From the cell containing the given text, extract its center point as (x, y) coordinate. 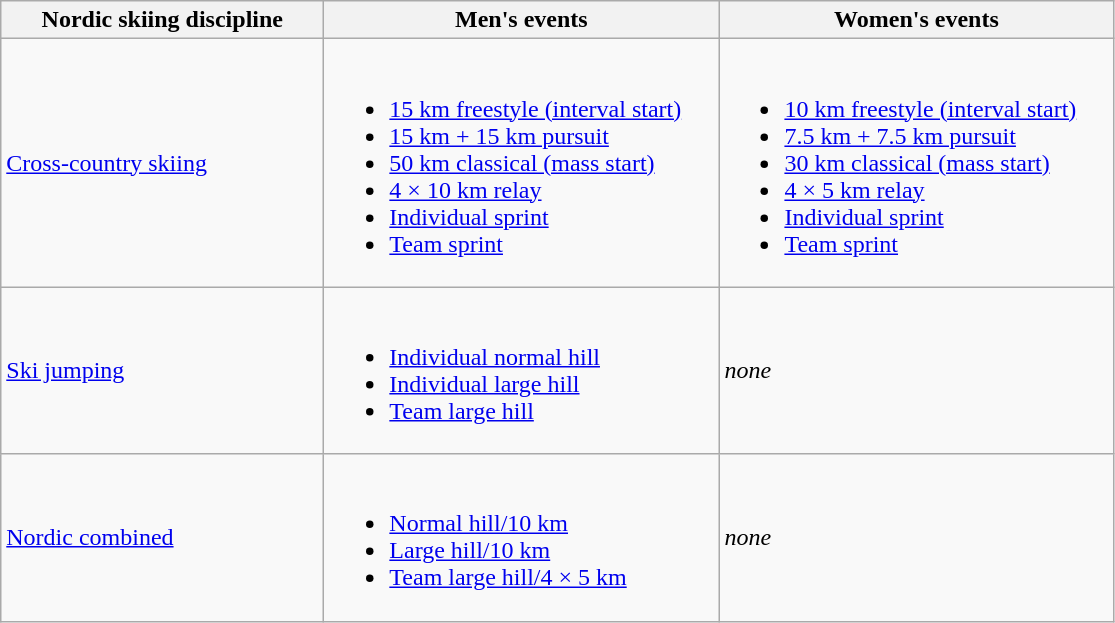
Normal hill/10 kmLarge hill/10 kmTeam large hill/4 × 5 km (522, 538)
Women's events (916, 20)
Men's events (522, 20)
10 km freestyle (interval start)7.5 km + 7.5 km pursuit30 km classical (mass start)4 × 5 km relayIndividual sprintTeam sprint (916, 163)
Cross-country skiing (162, 163)
Ski jumping (162, 370)
15 km freestyle (interval start)15 km + 15 km pursuit50 km classical (mass start)4 × 10 km relayIndividual sprintTeam sprint (522, 163)
Nordic combined (162, 538)
Individual normal hillIndividual large hillTeam large hill (522, 370)
Nordic skiing discipline (162, 20)
